Identify which cell holds the provided text, then report its (x, y) central coordinate. 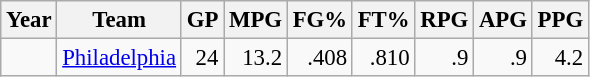
Team (119, 20)
APG (504, 20)
PPG (560, 20)
FT% (384, 20)
Year (29, 20)
GP (202, 20)
MPG (256, 20)
Philadelphia (119, 58)
FG% (320, 20)
.810 (384, 58)
.408 (320, 58)
24 (202, 58)
RPG (444, 20)
13.2 (256, 58)
4.2 (560, 58)
